Provide the (x, y) coordinate of the cell's center where the given text is located.  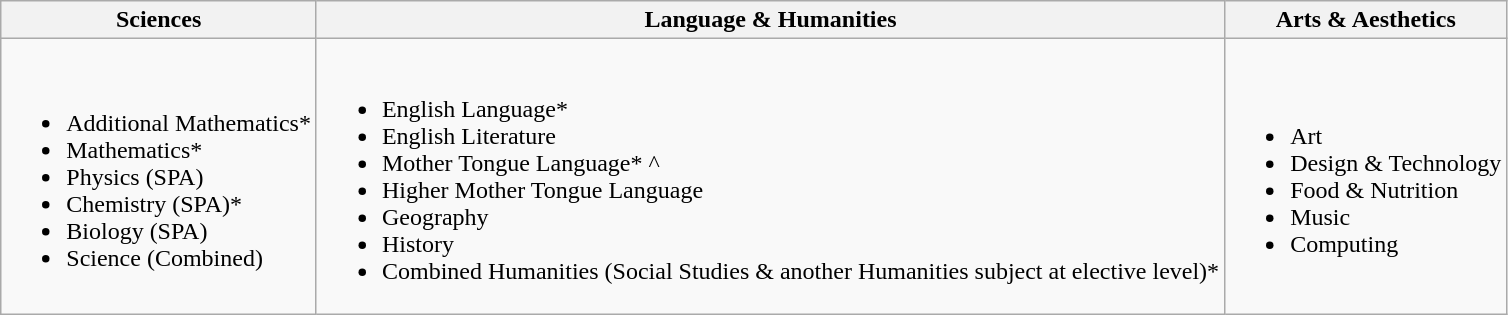
Additional Mathematics*Mathematics*Physics (SPA)Chemistry (SPA)*Biology (SPA)Science (Combined) (159, 176)
Sciences (159, 20)
Arts & Aesthetics (1366, 20)
ArtDesign & TechnologyFood & NutritionMusicComputing (1366, 176)
Language & Humanities (770, 20)
